Scan for the cell matching the given text and deliver its (X, Y) coordinate at center. 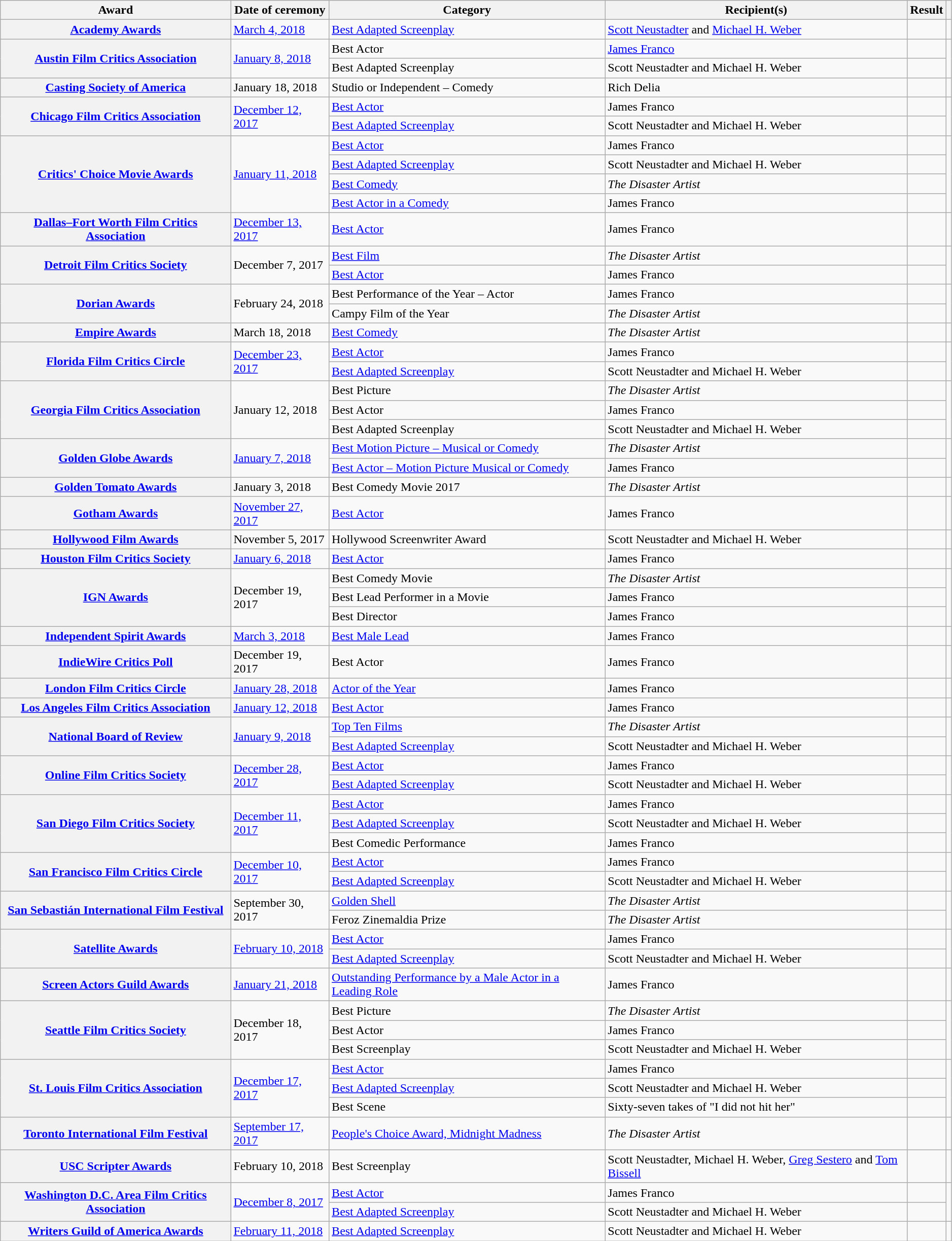
San Sebastián International Film Festival (116, 910)
Dorian Awards (116, 304)
December 8, 2017 (280, 1202)
January 7, 2018 (280, 458)
London Film Critics Circle (116, 688)
Best Actor in a Comedy (467, 203)
Best Performance of the Year – Actor (467, 294)
Sixty-seven takes of "I did not hit her" (756, 1107)
September 30, 2017 (280, 910)
Los Angeles Film Critics Association (116, 707)
Best Director (467, 617)
Critics' Choice Movie Awards (116, 174)
Washington D.C. Area Film Critics Association (116, 1202)
Feroz Zinemaldia Prize (467, 920)
January 11, 2018 (280, 174)
Screen Actors Guild Awards (116, 985)
March 4, 2018 (280, 29)
USC Scripter Awards (116, 1166)
Seattle Film Critics Society (116, 1030)
December 13, 2017 (280, 229)
People's Choice Award, Midnight Madness (467, 1133)
Date of ceremony (280, 10)
December 17, 2017 (280, 1088)
January 3, 2018 (280, 487)
Writers Guild of America Awards (116, 1231)
San Diego Film Critics Society (116, 823)
Casting Society of America (116, 87)
November 27, 2017 (280, 513)
Online Film Critics Society (116, 775)
Scott Neustadter, Michael H. Weber, Greg Sestero and Tom Bissell (756, 1166)
November 5, 2017 (280, 539)
Golden Tomato Awards (116, 487)
Best Comedy Movie (467, 578)
Campy Film of the Year (467, 313)
Category (467, 10)
Rich Delia (756, 87)
Detroit Film Critics Society (116, 265)
December 28, 2017 (280, 775)
February 11, 2018 (280, 1231)
Gotham Awards (116, 513)
Georgia Film Critics Association (116, 410)
Best Lead Performer in a Movie (467, 597)
St. Louis Film Critics Association (116, 1088)
Best Actor – Motion Picture Musical or Comedy (467, 468)
March 3, 2018 (280, 636)
Best Comedy Movie 2017 (467, 487)
Chicago Film Critics Association (116, 116)
January 18, 2018 (280, 87)
Studio or Independent – Comedy (467, 87)
Florida Film Critics Circle (116, 362)
Dallas–Fort Worth Film Critics Association (116, 229)
January 6, 2018 (280, 558)
IndieWire Critics Poll (116, 662)
Result (927, 10)
Actor of the Year (467, 688)
Award (116, 10)
IGN Awards (116, 597)
December 23, 2017 (280, 362)
Best Motion Picture – Musical or Comedy (467, 448)
Best Male Lead (467, 636)
Toronto International Film Festival (116, 1133)
Independent Spirit Awards (116, 636)
December 12, 2017 (280, 116)
January 9, 2018 (280, 736)
February 24, 2018 (280, 304)
Top Ten Films (467, 727)
Best Film (467, 255)
December 7, 2017 (280, 265)
Hollywood Screenwriter Award (467, 539)
National Board of Review (116, 736)
December 18, 2017 (280, 1030)
Best Scene (467, 1107)
Outstanding Performance by a Male Actor in a Leading Role (467, 985)
January 8, 2018 (280, 58)
December 10, 2017 (280, 871)
Golden Shell (467, 900)
December 11, 2017 (280, 823)
Satellite Awards (116, 949)
Houston Film Critics Society (116, 558)
Recipient(s) (756, 10)
Hollywood Film Awards (116, 539)
Golden Globe Awards (116, 458)
Best Comedic Performance (467, 842)
Austin Film Critics Association (116, 58)
March 18, 2018 (280, 333)
January 28, 2018 (280, 688)
January 21, 2018 (280, 985)
September 17, 2017 (280, 1133)
Academy Awards (116, 29)
San Francisco Film Critics Circle (116, 871)
Empire Awards (116, 333)
